Identify which cell holds the provided text, then report its (X, Y) central coordinate. 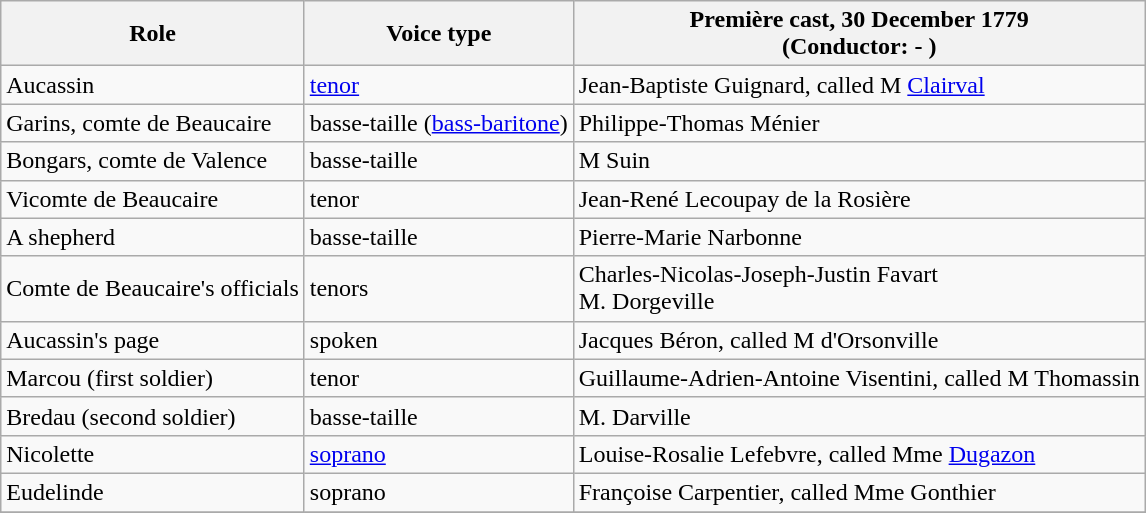
spoken (438, 340)
Guillaume-Adrien-Antoine Visentini, called M Thomassin (859, 378)
Garins, comte de Beaucaire (153, 123)
Jean-Baptiste Guignard, called M Clairval (859, 85)
Aucassin (153, 85)
Vicomte de Beaucaire (153, 199)
basse-taille (bass-baritone) (438, 123)
Jean-René Lecoupay de la Rosière (859, 199)
Aucassin's page (153, 340)
Première cast, 30 December 1779(Conductor: - ) (859, 34)
tenors (438, 288)
Eudelinde (153, 492)
Voice type (438, 34)
Bredau (second soldier) (153, 416)
Louise-Rosalie Lefebvre, called Mme Dugazon (859, 454)
Françoise Carpentier, called Mme Gonthier (859, 492)
Nicolette (153, 454)
Charles-Nicolas-Joseph-Justin FavartM. Dorgeville (859, 288)
Bongars, comte de Valence (153, 161)
Philippe-Thomas Ménier (859, 123)
Role (153, 34)
A shepherd (153, 237)
Marcou (first soldier) (153, 378)
M Suin (859, 161)
Pierre-Marie Narbonne (859, 237)
Comte de Beaucaire's officials (153, 288)
Jacques Béron, called M d'Orsonville (859, 340)
M. Darville (859, 416)
